Provide the [x, y] coordinate of the cell's center where the given text is located.  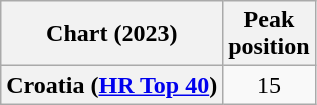
15 [269, 85]
Peakposition [269, 34]
Croatia (HR Top 40) [112, 85]
Chart (2023) [112, 34]
